Extract the (X, Y) coordinate from the center of the cell holding the provided text.  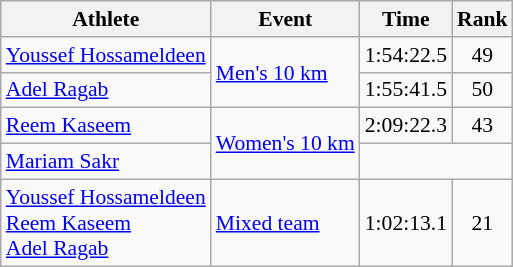
1:54:22.5 (406, 55)
21 (482, 222)
Youssef Hossameldeen (106, 55)
1:02:13.1 (406, 222)
43 (482, 126)
Men's 10 km (286, 72)
Athlete (106, 19)
Time (406, 19)
Reem Kaseem (106, 126)
Adel Ragab (106, 90)
Rank (482, 19)
Women's 10 km (286, 144)
Youssef HossameldeenReem KaseemAdel Ragab (106, 222)
49 (482, 55)
Mariam Sakr (106, 162)
1:55:41.5 (406, 90)
50 (482, 90)
Event (286, 19)
2:09:22.3 (406, 126)
Mixed team (286, 222)
